From the cell containing the given text, extract its center point as [x, y] coordinate. 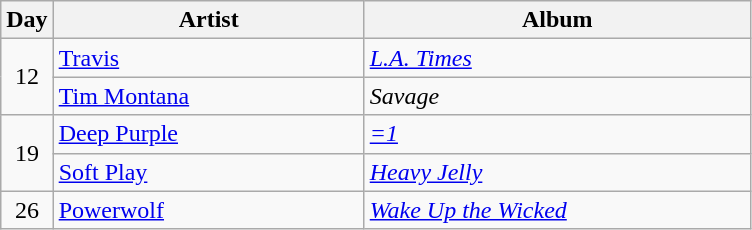
Deep Purple [208, 134]
26 [27, 210]
Savage [557, 96]
=1 [557, 134]
Powerwolf [208, 210]
Artist [208, 20]
Soft Play [208, 172]
Album [557, 20]
Heavy Jelly [557, 172]
L.A. Times [557, 58]
Tim Montana [208, 96]
12 [27, 77]
Wake Up the Wicked [557, 210]
Travis [208, 58]
19 [27, 153]
Day [27, 20]
